Capture the cell that displays the provided text and extract its (X, Y) central coordinate. 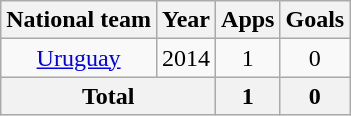
Uruguay (79, 58)
Goals (315, 20)
Total (108, 96)
Year (186, 20)
Apps (248, 20)
2014 (186, 58)
National team (79, 20)
